Provide the (x, y) coordinate of the cell's center where the given text is located.  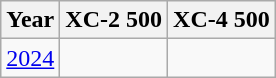
Year (30, 20)
XC-4 500 (222, 20)
2024 (30, 58)
XC-2 500 (114, 20)
